For the text-containing cell, return its midpoint in [X, Y] coordinate format. 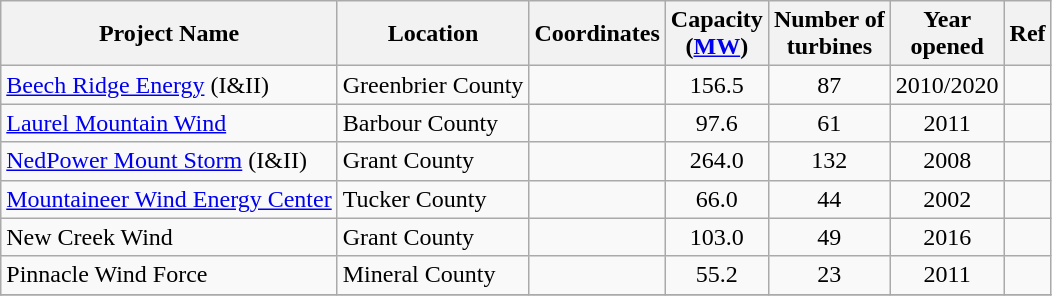
New Creek Wind [169, 237]
Beech Ridge Energy (I&II) [169, 85]
Location [433, 34]
Ref [1028, 34]
87 [829, 85]
103.0 [716, 237]
Number ofturbines [829, 34]
Yearopened [947, 34]
Mineral County [433, 275]
2002 [947, 199]
Barbour County [433, 123]
Capacity(MW) [716, 34]
49 [829, 237]
66.0 [716, 199]
61 [829, 123]
55.2 [716, 275]
Project Name [169, 34]
Laurel Mountain Wind [169, 123]
97.6 [716, 123]
Pinnacle Wind Force [169, 275]
NedPower Mount Storm (I&II) [169, 161]
2008 [947, 161]
2010/2020 [947, 85]
2016 [947, 237]
156.5 [716, 85]
Coordinates [597, 34]
Mountaineer Wind Energy Center [169, 199]
44 [829, 199]
Greenbrier County [433, 85]
132 [829, 161]
23 [829, 275]
264.0 [716, 161]
Tucker County [433, 199]
